Detect which cell encompasses the target text, then output its (X, Y) center coordinate. 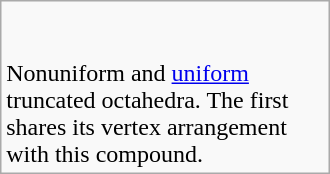
Nonuniform and uniform truncated octahedra. The first shares its vertex arrangement with this compound. (165, 88)
